From the cell containing the given text, extract its center point as [x, y] coordinate. 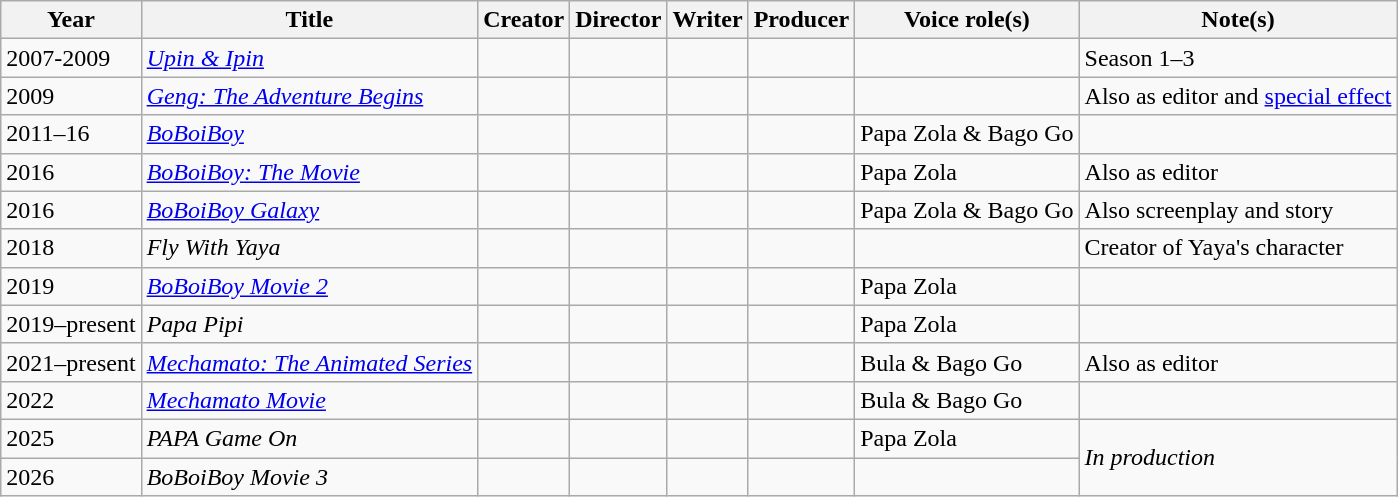
2019 [71, 286]
2025 [71, 438]
2011–16 [71, 134]
Title [310, 20]
Creator of Yaya's character [1238, 248]
Also as editor and special effect [1238, 96]
BoBoiBoy Movie 3 [310, 477]
BoBoiBoy Movie 2 [310, 286]
Fly With Yaya [310, 248]
2018 [71, 248]
Geng: The Adventure Begins [310, 96]
2009 [71, 96]
2007-2009 [71, 58]
Mechamato Movie [310, 400]
BoBoiBoy Galaxy [310, 210]
2019–present [71, 324]
Director [618, 20]
PAPA Game On [310, 438]
Also screenplay and story [1238, 210]
Year [71, 20]
Producer [802, 20]
Note(s) [1238, 20]
BoBoiBoy: The Movie [310, 172]
Voice role(s) [967, 20]
Creator [524, 20]
In production [1238, 457]
Upin & Ipin [310, 58]
2021–present [71, 362]
2026 [71, 477]
Mechamato: The Animated Series [310, 362]
BoBoiBoy [310, 134]
Papa Pipi [310, 324]
Season 1–3 [1238, 58]
2022 [71, 400]
Writer [708, 20]
